Scan for the cell matching the given text and deliver its [X, Y] coordinate at center. 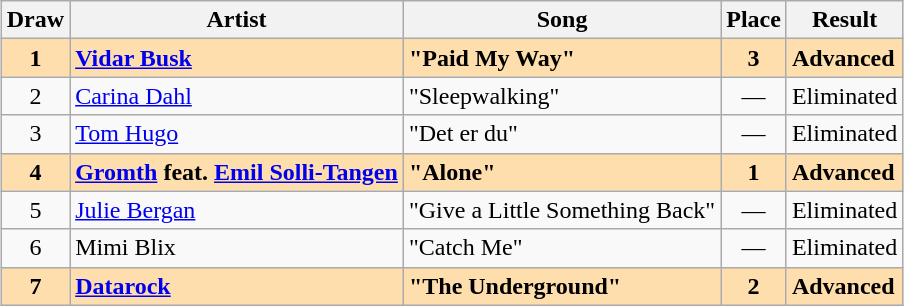
Song [562, 20]
Vidar Busk [237, 58]
5 [35, 210]
"Sleepwalking" [562, 96]
"Det er du" [562, 134]
Artist [237, 20]
"Paid My Way" [562, 58]
Mimi Blix [237, 248]
"Alone" [562, 172]
4 [35, 172]
Carina Dahl [237, 96]
Julie Bergan [237, 210]
Tom Hugo [237, 134]
7 [35, 286]
Result [844, 20]
"Give a Little Something Back" [562, 210]
Place [754, 20]
Draw [35, 20]
Datarock [237, 286]
6 [35, 248]
"The Underground" [562, 286]
"Catch Me" [562, 248]
Gromth feat. Emil Solli-Tangen [237, 172]
